Identify which cell holds the provided text, then report its [X, Y] central coordinate. 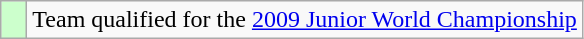
Team qualified for the 2009 Junior World Championship [305, 20]
